Provide the [x, y] coordinate of the cell's center where the given text is located.  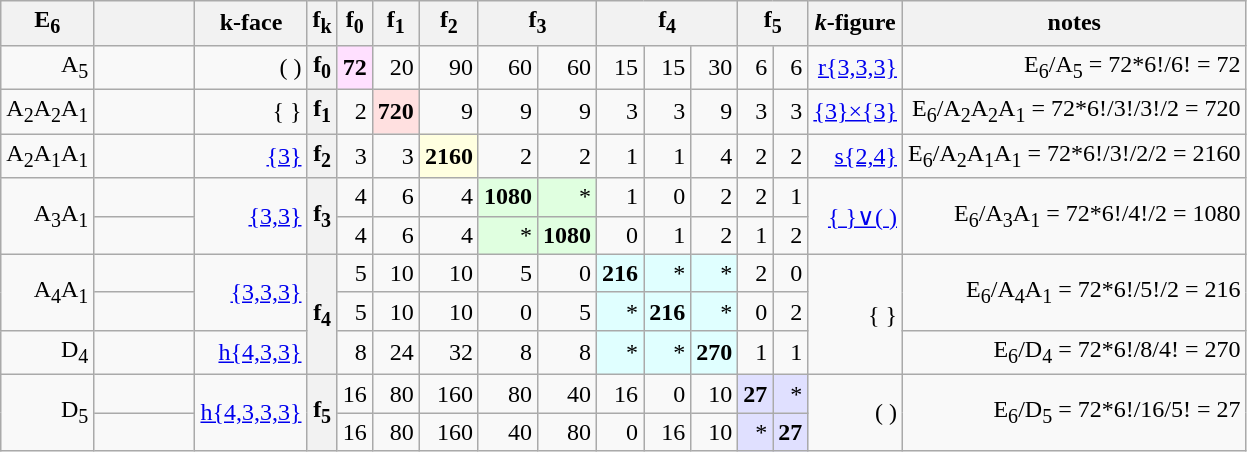
24 [396, 352]
E6/D5 = 72*6!/16/5! = 27 [1075, 413]
fk [322, 23]
r{3,3,3} [856, 67]
k-figure [856, 23]
A4A1 [48, 292]
270 [714, 352]
D4 [48, 352]
{3}×{3} [856, 111]
20 [396, 67]
E6/A2A1A1 = 72*6!/3!/2/2 = 2160 [1075, 156]
A2A2A1 [48, 111]
A2A1A1 [48, 156]
E6 [48, 23]
E6/A3A1 = 72*6!/4!/2 = 1080 [1075, 216]
h{4,3,3,3} [251, 413]
{3,3} [251, 216]
90 [448, 67]
2160 [448, 156]
D5 [48, 413]
E6/D4 = 72*6!/8/4! = 270 [1075, 352]
k-face [251, 23]
s{2,4} [856, 156]
A5 [48, 67]
E6/A5 = 72*6!/6! = 72 [1075, 67]
{ }∨( ) [856, 216]
notes [1075, 23]
E6/A2A2A1 = 72*6!/3!/3!/2 = 720 [1075, 111]
h{4,3,3} [251, 352]
E6/A4A1 = 72*6!/5!/2 = 216 [1075, 292]
{3} [251, 156]
720 [396, 111]
A3A1 [48, 216]
72 [354, 67]
32 [448, 352]
{3,3,3} [251, 292]
30 [714, 67]
